Pinpoint the cell where the given text exists, returning its [x, y] midpoint coordinate. 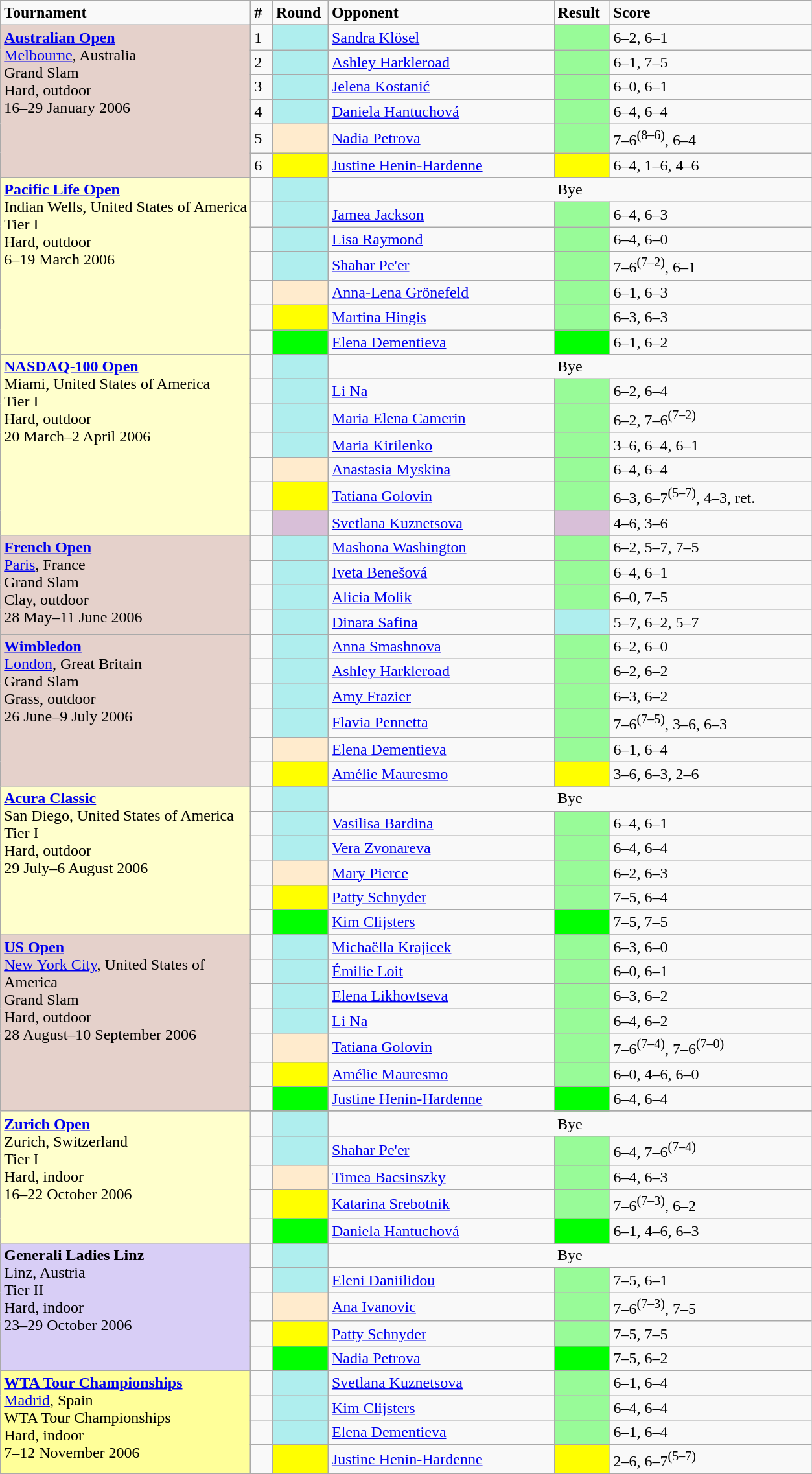
Elena Likhovtseva [441, 996]
5 [262, 139]
Vasilisa Bardina [441, 823]
Maria Elena Camerin [441, 419]
Lisa Raymond [441, 239]
Opponent [441, 13]
6–4, 6–2 [710, 1021]
Generali Ladies LinzLinz, AustriaTier IIHard, indoor23–29 October 2006 [126, 1307]
Maria Kirilenko [441, 445]
Anna-Lena Grönefeld [441, 292]
3 [262, 87]
6–0, 7–5 [710, 597]
6–2, 6–0 [710, 646]
6–2, 7–6(7–2) [710, 419]
7–6(8–6), 6–4 [710, 139]
4–6, 3–6 [710, 523]
Anna Smashnova [441, 646]
2 [262, 62]
7–5, 6–2 [710, 1358]
Dinara Safina [441, 622]
Eleni Daniilidou [441, 1280]
Michaëlla Krajicek [441, 947]
Acura ClassicSan Diego, United States of AmericaTier IHard, outdoor29 July–6 August 2006 [126, 860]
7–6(7–5), 3–6, 6–3 [710, 722]
Tournament [126, 13]
Mashona Washington [441, 548]
NASDAQ-100 OpenMiami, United States of AmericaTier IHard, outdoor20 March–2 April 2006 [126, 445]
Anastasia Myskina [441, 469]
Ana Ivanovic [441, 1307]
6–2, 6–1 [710, 38]
6–4, 6–0 [710, 239]
7–5, 6–1 [710, 1280]
Katarina Srebotnik [441, 1204]
Jamea Jackson [441, 215]
# [262, 13]
Pacific Life OpenIndian Wells, United States of AmericaTier IHard, outdoor6–19 March 2006 [126, 266]
WTA Tour ChampionshipsMadrid, SpainWTA Tour ChampionshipsHard, indoor7–12 November 2006 [126, 1422]
6 [262, 165]
Vera Zvonareva [441, 848]
7–5, 6–4 [710, 897]
Timea Bacsinszky [441, 1177]
Iveta Benešová [441, 572]
6–2, 6–4 [710, 392]
2–6, 6–7(5–7) [710, 1460]
Sandra Klösel [441, 38]
Score [710, 13]
Martina Hingis [441, 317]
3–6, 6–4, 6–1 [710, 445]
Result [582, 13]
Émilie Loit [441, 972]
6–1, 4–6, 6–3 [710, 1231]
French OpenParis, FranceGrand SlamClay, outdoor28 May–11 June 2006 [126, 585]
WimbledonLondon, Great BritainGrand SlamGrass, outdoor26 June–9 July 2006 [126, 710]
6–3, 6–7(5–7), 4–3, ret. [710, 497]
6–4, 7–6(7–4) [710, 1151]
Amy Frazier [441, 696]
Mary Pierce [441, 872]
Flavia Pennetta [441, 722]
7–6(7–3), 6–2 [710, 1204]
Jelena Kostanić [441, 87]
Australian OpenMelbourne, AustraliaGrand SlamHard, outdoor16–29 January 2006 [126, 101]
5–7, 6–2, 5–7 [710, 622]
6–1, 7–5 [710, 62]
6–2, 6–2 [710, 671]
6–1, 6–3 [710, 292]
3–6, 6–3, 2–6 [710, 774]
6–3, 6–3 [710, 317]
US OpenNew York City, United States of AmericaGrand SlamHard, outdoor28 August–10 September 2006 [126, 1023]
7–6(7–2), 6–1 [710, 266]
6–4, 1–6, 4–6 [710, 165]
6–0, 4–6, 6–0 [710, 1074]
6–2, 5–7, 7–5 [710, 548]
Round [300, 13]
6–2, 6–3 [710, 872]
6–3, 6–0 [710, 947]
7–6(7–3), 7–5 [710, 1307]
Alicia Molik [441, 597]
Zurich OpenZurich, SwitzerlandTier IHard, indoor16–22 October 2006 [126, 1177]
1 [262, 38]
7–6(7–4), 7–6(7–0) [710, 1047]
4 [262, 111]
6–1, 6–2 [710, 342]
